Output the [x, y] coordinate of the center of the cell containing the given text.  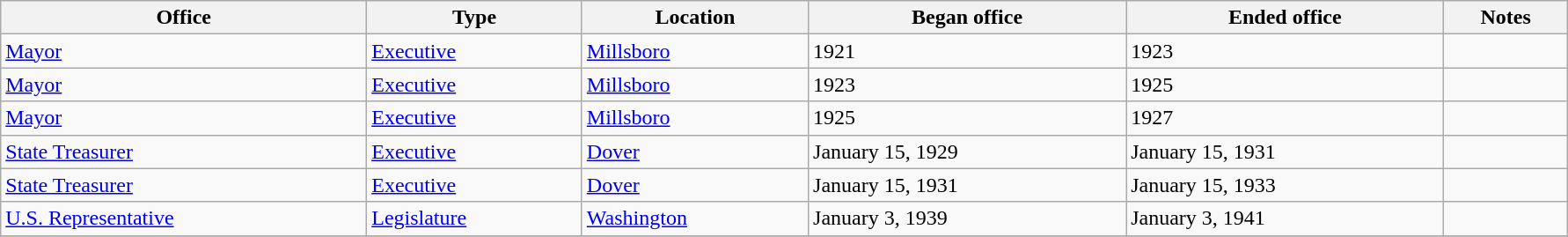
Location [695, 18]
1921 [968, 51]
Type [475, 18]
Began office [968, 18]
January 15, 1933 [1285, 185]
U.S. Representative [184, 218]
Ended office [1285, 18]
January 3, 1941 [1285, 218]
1927 [1285, 118]
Washington [695, 218]
January 15, 1929 [968, 152]
Legislature [475, 218]
Office [184, 18]
Notes [1506, 18]
January 3, 1939 [968, 218]
